Capture the cell that displays the provided text and extract its [x, y] central coordinate. 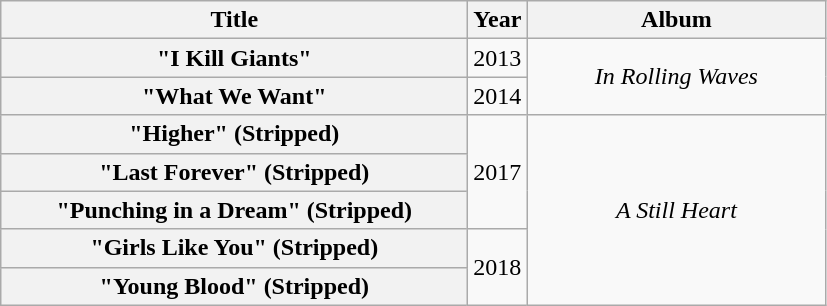
2013 [498, 58]
Year [498, 20]
"I Kill Giants" [234, 58]
2017 [498, 172]
In Rolling Waves [676, 77]
2014 [498, 96]
2018 [498, 267]
"What We Want" [234, 96]
A Still Heart [676, 210]
"Punching in a Dream" (Stripped) [234, 210]
Title [234, 20]
"Young Blood" (Stripped) [234, 286]
"Girls Like You" (Stripped) [234, 248]
"Last Forever" (Stripped) [234, 172]
"Higher" (Stripped) [234, 134]
Album [676, 20]
